Identify which cell holds the provided text, then report its (X, Y) central coordinate. 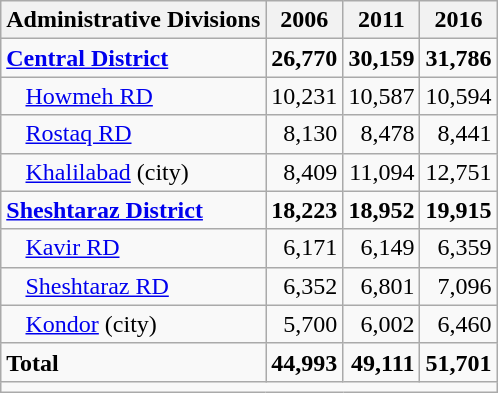
2016 (458, 20)
6,002 (382, 324)
Administrative Divisions (134, 20)
6,149 (382, 248)
30,159 (382, 58)
44,993 (304, 362)
19,915 (458, 210)
8,130 (304, 134)
Total (134, 362)
Kavir RD (134, 248)
12,751 (458, 172)
11,094 (382, 172)
8,478 (382, 134)
Kondor (city) (134, 324)
Rostaq RD (134, 134)
18,223 (304, 210)
Central District (134, 58)
31,786 (458, 58)
51,701 (458, 362)
8,441 (458, 134)
6,352 (304, 286)
2011 (382, 20)
2006 (304, 20)
Howmeh RD (134, 96)
10,594 (458, 96)
6,359 (458, 248)
Sheshtaraz District (134, 210)
49,111 (382, 362)
Sheshtaraz RD (134, 286)
6,460 (458, 324)
6,801 (382, 286)
18,952 (382, 210)
8,409 (304, 172)
10,231 (304, 96)
5,700 (304, 324)
7,096 (458, 286)
Khalilabad (city) (134, 172)
6,171 (304, 248)
26,770 (304, 58)
10,587 (382, 96)
